Scan for the cell matching the given text and deliver its (x, y) coordinate at center. 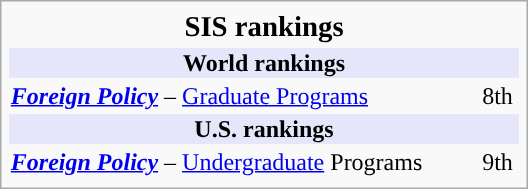
8th (500, 96)
SIS rankings (264, 27)
U.S. rankings (264, 129)
Foreign Policy – Graduate Programs (243, 96)
World rankings (264, 63)
9th (500, 162)
Foreign Policy – Undergraduate Programs (243, 162)
